Return the [x, y] coordinate for the center point of the cell that contains the specified text.  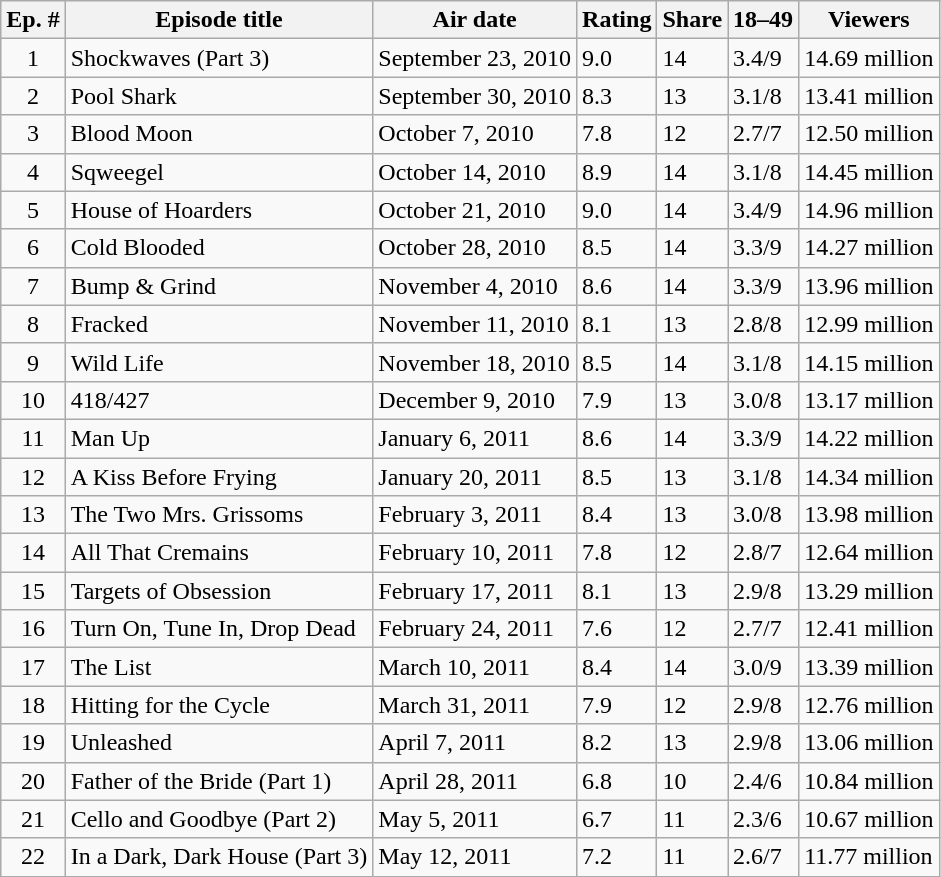
November 11, 2010 [475, 324]
3.0/9 [764, 667]
18–49 [764, 20]
2.3/6 [764, 819]
Air date [475, 20]
13.17 million [869, 400]
October 21, 2010 [475, 210]
10.67 million [869, 819]
22 [33, 857]
13.98 million [869, 515]
14.34 million [869, 477]
Turn On, Tune In, Drop Dead [219, 629]
October 14, 2010 [475, 172]
May 12, 2011 [475, 857]
6.8 [617, 781]
February 10, 2011 [475, 553]
12.50 million [869, 134]
20 [33, 781]
September 30, 2010 [475, 96]
Father of the Bride (Part 1) [219, 781]
Targets of Obsession [219, 591]
14.15 million [869, 362]
12.64 million [869, 553]
Rating [617, 20]
September 23, 2010 [475, 58]
15 [33, 591]
11.77 million [869, 857]
6 [33, 248]
14.27 million [869, 248]
Cold Blooded [219, 248]
Wild Life [219, 362]
16 [33, 629]
13.39 million [869, 667]
November 4, 2010 [475, 286]
14.22 million [869, 438]
13.06 million [869, 743]
Share [692, 20]
12.41 million [869, 629]
All That Cremains [219, 553]
December 9, 2010 [475, 400]
13.41 million [869, 96]
House of Hoarders [219, 210]
13.96 million [869, 286]
The Two Mrs. Grissoms [219, 515]
3 [33, 134]
9 [33, 362]
5 [33, 210]
2.8/8 [764, 324]
Unleashed [219, 743]
Fracked [219, 324]
In a Dark, Dark House (Part 3) [219, 857]
May 5, 2011 [475, 819]
8.2 [617, 743]
14.69 million [869, 58]
Hitting for the Cycle [219, 705]
2.8/7 [764, 553]
Bump & Grind [219, 286]
14.96 million [869, 210]
8 [33, 324]
10.84 million [869, 781]
18 [33, 705]
6.7 [617, 819]
418/427 [219, 400]
8.9 [617, 172]
The List [219, 667]
October 7, 2010 [475, 134]
March 31, 2011 [475, 705]
Episode title [219, 20]
February 17, 2011 [475, 591]
2.6/7 [764, 857]
Ep. # [33, 20]
Cello and Goodbye (Part 2) [219, 819]
14.45 million [869, 172]
13.29 million [869, 591]
1 [33, 58]
12.99 million [869, 324]
7.2 [617, 857]
February 3, 2011 [475, 515]
November 18, 2010 [475, 362]
February 24, 2011 [475, 629]
Pool Shark [219, 96]
2.4/6 [764, 781]
January 20, 2011 [475, 477]
2 [33, 96]
21 [33, 819]
17 [33, 667]
January 6, 2011 [475, 438]
March 10, 2011 [475, 667]
4 [33, 172]
A Kiss Before Frying [219, 477]
October 28, 2010 [475, 248]
April 28, 2011 [475, 781]
7.6 [617, 629]
Sqweegel [219, 172]
19 [33, 743]
April 7, 2011 [475, 743]
7 [33, 286]
Shockwaves (Part 3) [219, 58]
8.3 [617, 96]
12.76 million [869, 705]
Man Up [219, 438]
Viewers [869, 20]
Blood Moon [219, 134]
